Pinpoint the cell where the given text exists, returning its [x, y] midpoint coordinate. 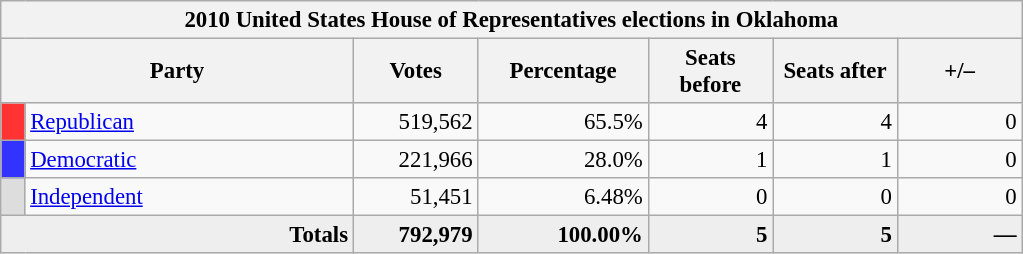
221,966 [416, 160]
Percentage [563, 72]
51,451 [416, 197]
Democratic [189, 160]
Totals [178, 235]
Republican [189, 122]
792,979 [416, 235]
6.48% [563, 197]
Seats after [836, 72]
28.0% [563, 160]
519,562 [416, 122]
100.00% [563, 235]
— [960, 235]
+/– [960, 72]
Independent [189, 197]
Party [178, 72]
Votes [416, 72]
2010 United States House of Representatives elections in Oklahoma [512, 20]
65.5% [563, 122]
Seats before [710, 72]
